Pinpoint the cell where the given text exists, returning its (x, y) midpoint coordinate. 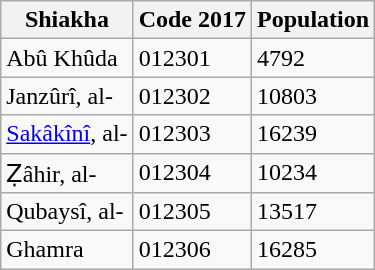
012302 (192, 96)
10803 (314, 96)
Shiakha (67, 20)
10234 (314, 173)
Ghamra (67, 250)
012305 (192, 212)
Code 2017 (192, 20)
16285 (314, 250)
012303 (192, 134)
012301 (192, 58)
Abû Khûda (67, 58)
012304 (192, 173)
Sakâkînî, al- (67, 134)
16239 (314, 134)
Ẓâhir, al- (67, 173)
4792 (314, 58)
13517 (314, 212)
Janzûrî, al- (67, 96)
Qubaysî, al- (67, 212)
Population (314, 20)
012306 (192, 250)
